Identify which cell holds the provided text, then report its [x, y] central coordinate. 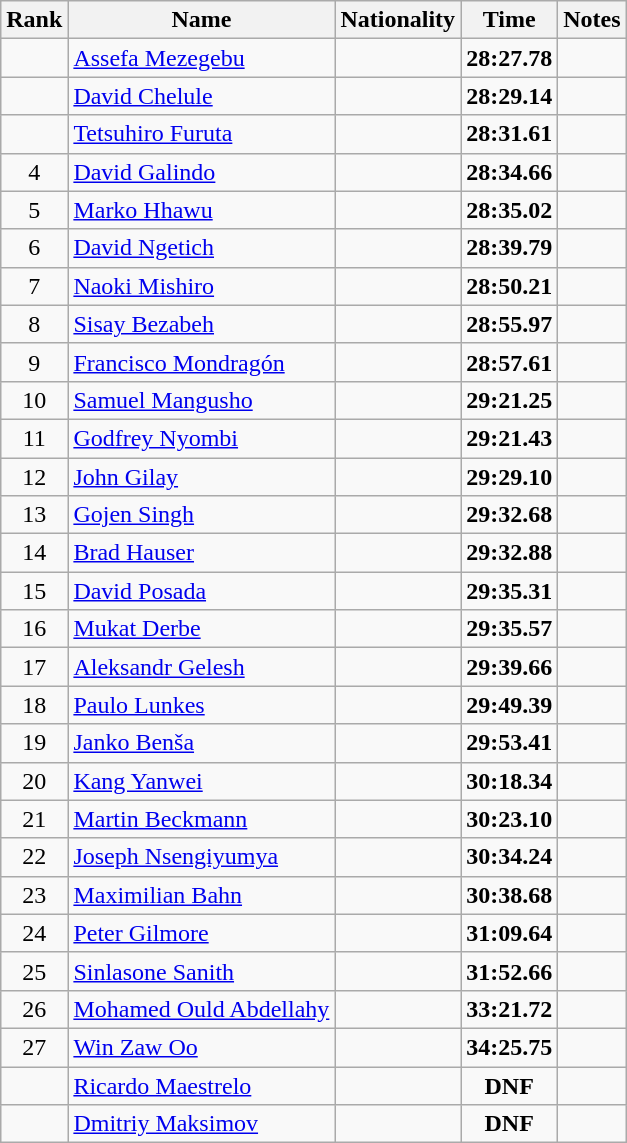
33:21.72 [510, 1009]
5 [34, 210]
29:35.57 [510, 629]
John Gilay [202, 477]
28:29.14 [510, 96]
Joseph Nsengiyumya [202, 857]
Gojen Singh [202, 515]
Rank [34, 20]
Brad Hauser [202, 553]
Mohamed Ould Abdellahy [202, 1009]
16 [34, 629]
Kang Yanwei [202, 781]
17 [34, 667]
Win Zaw Oo [202, 1047]
David Ngetich [202, 248]
34:25.75 [510, 1047]
4 [34, 172]
22 [34, 857]
28:50.21 [510, 286]
29:53.41 [510, 743]
Notes [592, 20]
28:39.79 [510, 248]
Peter Gilmore [202, 933]
Godfrey Nyombi [202, 438]
28:27.78 [510, 58]
28:35.02 [510, 210]
31:52.66 [510, 971]
Tetsuhiro Furuta [202, 134]
Aleksandr Gelesh [202, 667]
Marko Hhawu [202, 210]
Samuel Mangusho [202, 400]
Sisay Bezabeh [202, 324]
27 [34, 1047]
Ricardo Maestrelo [202, 1085]
29:21.25 [510, 400]
21 [34, 819]
8 [34, 324]
29:32.68 [510, 515]
11 [34, 438]
Naoki Mishiro [202, 286]
Name [202, 20]
29:39.66 [510, 667]
30:23.10 [510, 819]
18 [34, 705]
Assefa Mezegebu [202, 58]
28:57.61 [510, 362]
23 [34, 895]
28:34.66 [510, 172]
30:34.24 [510, 857]
20 [34, 781]
24 [34, 933]
Janko Benša [202, 743]
25 [34, 971]
30:18.34 [510, 781]
29:29.10 [510, 477]
Francisco Mondragón [202, 362]
6 [34, 248]
7 [34, 286]
29:35.31 [510, 591]
9 [34, 362]
Martin Beckmann [202, 819]
10 [34, 400]
29:49.39 [510, 705]
Mukat Derbe [202, 629]
31:09.64 [510, 933]
Time [510, 20]
David Galindo [202, 172]
David Posada [202, 591]
David Chelule [202, 96]
Dmitriy Maksimov [202, 1124]
26 [34, 1009]
Nationality [398, 20]
19 [34, 743]
12 [34, 477]
13 [34, 515]
14 [34, 553]
Sinlasone Sanith [202, 971]
Maximilian Bahn [202, 895]
29:32.88 [510, 553]
Paulo Lunkes [202, 705]
28:55.97 [510, 324]
29:21.43 [510, 438]
15 [34, 591]
28:31.61 [510, 134]
30:38.68 [510, 895]
